From the cell containing the given text, extract its center point as (X, Y) coordinate. 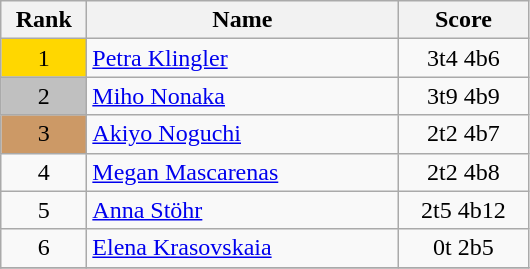
Score (464, 20)
Name (242, 20)
5 (44, 210)
Rank (44, 20)
Miho Nonaka (242, 96)
Akiyo Noguchi (242, 134)
2t5 4b12 (464, 210)
Anna Stöhr (242, 210)
0t 2b5 (464, 248)
2t2 4b7 (464, 134)
Megan Mascarenas (242, 172)
Elena Krasovskaia (242, 248)
2 (44, 96)
Petra Klingler (242, 58)
6 (44, 248)
3t4 4b6 (464, 58)
1 (44, 58)
3t9 4b9 (464, 96)
4 (44, 172)
3 (44, 134)
2t2 4b8 (464, 172)
